Identify which cell holds the provided text, then report its [X, Y] central coordinate. 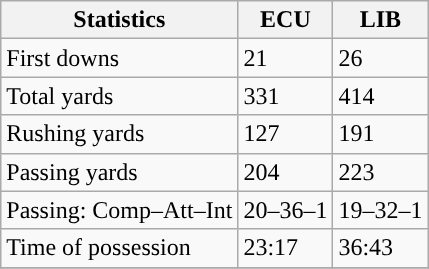
20–36–1 [286, 210]
331 [286, 96]
36:43 [380, 248]
First downs [120, 58]
223 [380, 172]
23:17 [286, 248]
414 [380, 96]
19–32–1 [380, 210]
21 [286, 58]
Total yards [120, 96]
127 [286, 134]
Passing yards [120, 172]
Time of possession [120, 248]
Rushing yards [120, 134]
Statistics [120, 20]
ECU [286, 20]
Passing: Comp–Att–Int [120, 210]
204 [286, 172]
26 [380, 58]
LIB [380, 20]
191 [380, 134]
